Detect which cell encompasses the target text, then output its [X, Y] center coordinate. 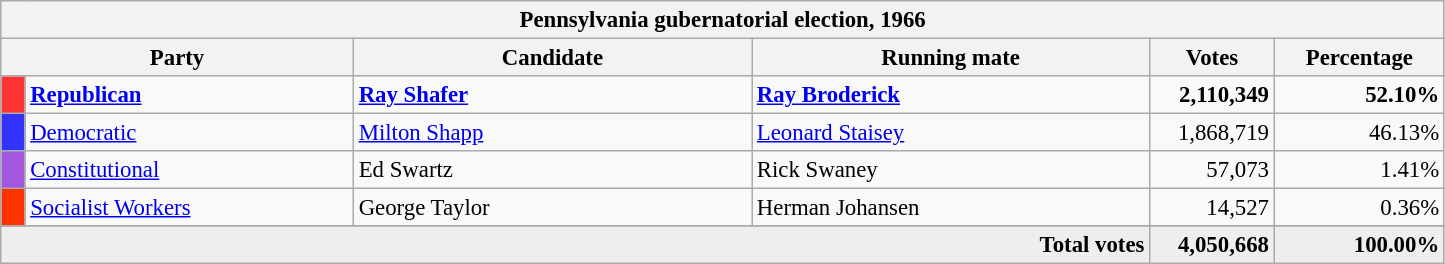
Republican [189, 95]
Socialist Workers [189, 208]
Ed Swartz [552, 170]
Milton Shapp [552, 133]
2,110,349 [1212, 95]
52.10% [1359, 95]
Leonard Staisey [951, 133]
Rick Swaney [951, 170]
Pennsylvania gubernatorial election, 1966 [723, 20]
57,073 [1212, 170]
Party [178, 58]
Running mate [951, 58]
Constitutional [189, 170]
1.41% [1359, 170]
Herman Johansen [951, 208]
Democratic [189, 133]
Ray Broderick [951, 95]
Percentage [1359, 58]
George Taylor [552, 208]
1,868,719 [1212, 133]
4,050,668 [1212, 245]
Candidate [552, 58]
100.00% [1359, 245]
Total votes [576, 245]
Ray Shafer [552, 95]
14,527 [1212, 208]
Votes [1212, 58]
0.36% [1359, 208]
46.13% [1359, 133]
